Scan for the cell matching the given text and deliver its (x, y) coordinate at center. 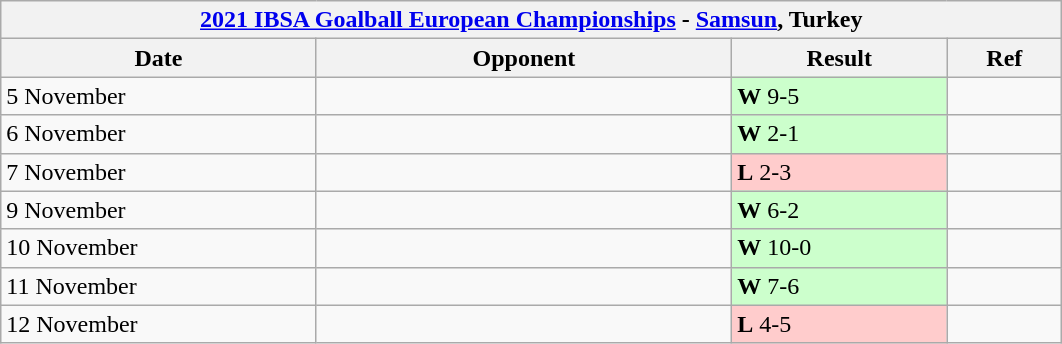
2021 IBSA Goalball European Championships - Samsun, Turkey (532, 20)
Ref (1004, 58)
9 November (158, 210)
L 2-3 (840, 172)
12 November (158, 324)
W 6-2 (840, 210)
7 November (158, 172)
10 November (158, 248)
11 November (158, 286)
W 2-1 (840, 134)
5 November (158, 96)
L 4-5 (840, 324)
Result (840, 58)
Opponent (524, 58)
W 7-6 (840, 286)
W 9-5 (840, 96)
W 10-0 (840, 248)
Date (158, 58)
6 November (158, 134)
